From the cell containing the given text, extract its center point as [X, Y] coordinate. 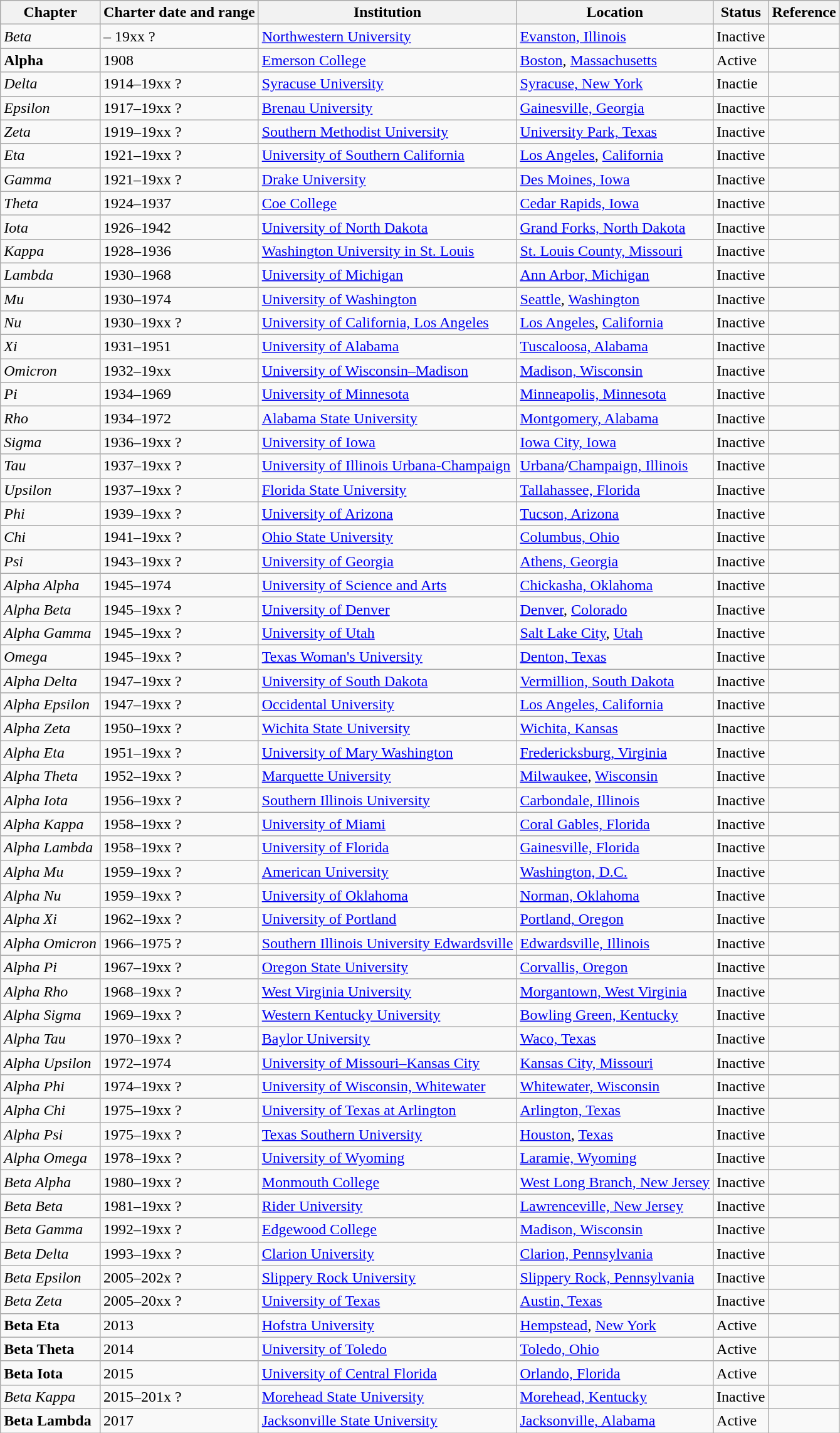
Clarion, Pennsylvania [615, 1254]
Southern Methodist University [387, 132]
Urbana/Champaign, Illinois [615, 466]
University of Wyoming [387, 1158]
Corvallis, Oregon [615, 967]
Charter date and range [179, 13]
Beta Zeta [50, 1301]
University of Washington [387, 299]
University of Iowa [387, 442]
Montgomery, Alabama [615, 418]
Phi [50, 514]
1950–19xx ? [179, 729]
Rho [50, 418]
University of Science and Arts [387, 585]
University of Georgia [387, 561]
Alpha Eta [50, 753]
Edgewood College [387, 1230]
1978–19xx ? [179, 1158]
Alpha Pi [50, 967]
Alpha Epsilon [50, 705]
Institution [387, 13]
Beta Kappa [50, 1397]
Carbondale, Illinois [615, 800]
Emerson College [387, 60]
Monmouth College [387, 1182]
Boston, Massachusetts [615, 60]
Jacksonville State University [387, 1420]
Edwardsville, Illinois [615, 943]
1956–19xx ? [179, 800]
University of Portland [387, 919]
1924–1937 [179, 203]
Alpha Mu [50, 872]
Alpha Kappa [50, 824]
Morehead State University [387, 1397]
University of North Dakota [387, 227]
American University [387, 872]
Jacksonville, Alabama [615, 1420]
1914–19xx ? [179, 84]
University of Oklahoma [387, 896]
Alpha Nu [50, 896]
Beta Theta [50, 1349]
Omega [50, 657]
University of Southern California [387, 156]
Alpha Tau [50, 1039]
Xi [50, 347]
University of Denver [387, 609]
Status [741, 13]
Eta [50, 156]
University of Michigan [387, 275]
Lambda [50, 275]
University of Toledo [387, 1349]
1936–19xx ? [179, 442]
Beta Eta [50, 1325]
Coe College [387, 203]
Wichita State University [387, 729]
University of South Dakota [387, 680]
Coral Gables, Florida [615, 824]
Des Moines, Iowa [615, 179]
University of Wisconsin–Madison [387, 371]
Alpha Gamma [50, 633]
1970–19xx ? [179, 1039]
Southern Illinois University Edwardsville [387, 943]
Syracuse, New York [615, 84]
Epsilon [50, 108]
Gainesville, Florida [615, 848]
Alpha Chi [50, 1111]
Marquette University [387, 776]
Hempstead, New York [615, 1325]
Syracuse University [387, 84]
1952–19xx ? [179, 776]
Alpha Psi [50, 1134]
Tallahassee, Florida [615, 490]
Grand Forks, North Dakota [615, 227]
1962–19xx ? [179, 919]
Ann Arbor, Michigan [615, 275]
University of Wisconsin, Whitewater [387, 1087]
1967–19xx ? [179, 967]
Toledo, Ohio [615, 1349]
1974–19xx ? [179, 1087]
Alpha Rho [50, 991]
– 19xx ? [179, 36]
1993–19xx ? [179, 1254]
1932–19xx [179, 371]
Denton, Texas [615, 657]
1980–19xx ? [179, 1182]
1992–19xx ? [179, 1230]
Morehead, Kentucky [615, 1397]
Omicron [50, 371]
Austin, Texas [615, 1301]
1951–19xx ? [179, 753]
1928–1936 [179, 251]
Alabama State University [387, 418]
Alpha Zeta [50, 729]
2005–202x ? [179, 1277]
Denver, Colorado [615, 609]
Beta Alpha [50, 1182]
University of Arizona [387, 514]
1934–1969 [179, 394]
1981–19xx ? [179, 1206]
1931–1951 [179, 347]
West Long Branch, New Jersey [615, 1182]
Beta Delta [50, 1254]
Pi [50, 394]
Delta [50, 84]
Chapter [50, 13]
Washington University in St. Louis [387, 251]
Iowa City, Iowa [615, 442]
Reference [804, 13]
West Virginia University [387, 991]
Drake University [387, 179]
2017 [179, 1420]
Rider University [387, 1206]
Gainesville, Georgia [615, 108]
2014 [179, 1349]
2015 [179, 1373]
Morgantown, West Virginia [615, 991]
Fredericksburg, Virginia [615, 753]
1919–19xx ? [179, 132]
Alpha Theta [50, 776]
1943–19xx ? [179, 561]
Western Kentucky University [387, 1015]
Brenau University [387, 108]
Alpha Delta [50, 680]
2013 [179, 1325]
University Park, Texas [615, 132]
University of Utah [387, 633]
Beta Gamma [50, 1230]
1930–19xx ? [179, 323]
Texas Woman's University [387, 657]
Beta Epsilon [50, 1277]
University of Texas [387, 1301]
University of Missouri–Kansas City [387, 1063]
Bowling Green, Kentucky [615, 1015]
Orlando, Florida [615, 1373]
Mu [50, 299]
1939–19xx ? [179, 514]
Northwestern University [387, 36]
Nu [50, 323]
1926–1942 [179, 227]
Texas Southern University [387, 1134]
Houston, Texas [615, 1134]
Gamma [50, 179]
University of Central Florida [387, 1373]
St. Louis County, Missouri [615, 251]
University of Mary Washington [387, 753]
Clarion University [387, 1254]
University of Texas at Arlington [387, 1111]
Sigma [50, 442]
Slippery Rock, Pennsylvania [615, 1277]
University of Illinois Urbana-Champaign [387, 466]
Alpha Xi [50, 919]
1941–19xx ? [179, 537]
Occidental University [387, 705]
Alpha Lambda [50, 848]
Alpha Omicron [50, 943]
Iota [50, 227]
Florida State University [387, 490]
Inactie [741, 84]
Milwaukee, Wisconsin [615, 776]
University of Alabama [387, 347]
Salt Lake City, Utah [615, 633]
University of Florida [387, 848]
Upsilon [50, 490]
2015–201x ? [179, 1397]
Portland, Oregon [615, 919]
Alpha Iota [50, 800]
1930–1968 [179, 275]
Vermillion, South Dakota [615, 680]
Kappa [50, 251]
Location [615, 13]
Minneapolis, Minnesota [615, 394]
University of California, Los Angeles [387, 323]
Alpha Phi [50, 1087]
Arlington, Texas [615, 1111]
Alpha Beta [50, 609]
Tau [50, 466]
1968–19xx ? [179, 991]
Baylor University [387, 1039]
1908 [179, 60]
Oregon State University [387, 967]
Chickasha, Oklahoma [615, 585]
Cedar Rapids, Iowa [615, 203]
Beta Lambda [50, 1420]
Laramie, Wyoming [615, 1158]
Wichita, Kansas [615, 729]
University of Miami [387, 824]
Norman, Oklahoma [615, 896]
1969–19xx ? [179, 1015]
Columbus, Ohio [615, 537]
Theta [50, 203]
Tucson, Arizona [615, 514]
1966–1975 ? [179, 943]
1945–1974 [179, 585]
Beta Iota [50, 1373]
Slippery Rock University [387, 1277]
Kansas City, Missouri [615, 1063]
Beta Beta [50, 1206]
Alpha Upsilon [50, 1063]
1934–1972 [179, 418]
Lawrenceville, New Jersey [615, 1206]
Waco, Texas [615, 1039]
1930–1974 [179, 299]
Whitewater, Wisconsin [615, 1087]
Chi [50, 537]
Athens, Georgia [615, 561]
Psi [50, 561]
Southern Illinois University [387, 800]
2005–20xx ? [179, 1301]
Alpha [50, 60]
1972–1974 [179, 1063]
Evanston, Illinois [615, 36]
Beta [50, 36]
1917–19xx ? [179, 108]
Alpha Alpha [50, 585]
Tuscaloosa, Alabama [615, 347]
University of Minnesota [387, 394]
Ohio State University [387, 537]
Washington, D.C. [615, 872]
Alpha Omega [50, 1158]
Alpha Sigma [50, 1015]
Zeta [50, 132]
Hofstra University [387, 1325]
Seattle, Washington [615, 299]
